Determine the [X, Y] coordinate at the center of the cell enclosing the given text.  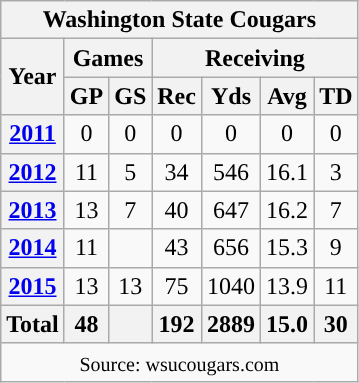
Source: wsucougars.com [180, 362]
2011 [33, 134]
Games [108, 58]
Washington State Cougars [180, 20]
2012 [33, 172]
3 [336, 172]
2014 [33, 248]
Receiving [255, 58]
43 [177, 248]
Yds [230, 96]
15.3 [288, 248]
GS [130, 96]
9 [336, 248]
656 [230, 248]
647 [230, 210]
TD [336, 96]
40 [177, 210]
5 [130, 172]
75 [177, 286]
13.9 [288, 286]
Year [33, 77]
Total [33, 324]
1040 [230, 286]
GP [86, 96]
2013 [33, 210]
16.1 [288, 172]
16.2 [288, 210]
192 [177, 324]
30 [336, 324]
2015 [33, 286]
15.0 [288, 324]
546 [230, 172]
2889 [230, 324]
48 [86, 324]
Rec [177, 96]
Avg [288, 96]
34 [177, 172]
